For the text-containing cell, return its midpoint in [x, y] coordinate format. 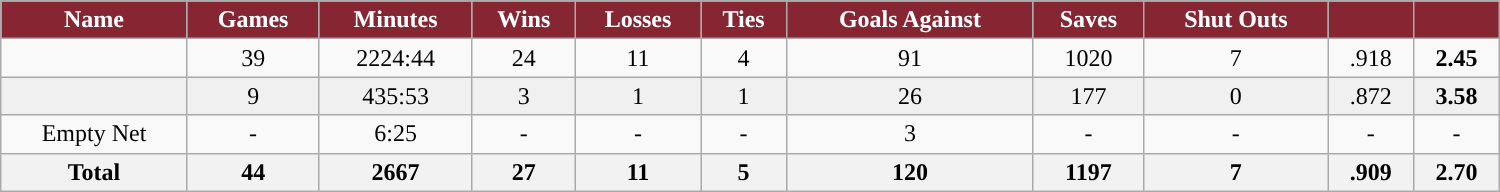
Losses [638, 20]
26 [910, 96]
3.58 [1457, 96]
2.45 [1457, 58]
6:25 [396, 134]
5 [744, 172]
2667 [396, 172]
Shut Outs [1236, 20]
Wins [524, 20]
4 [744, 58]
.918 [1371, 58]
Ties [744, 20]
0 [1236, 96]
Name [94, 20]
1020 [1088, 58]
2224:44 [396, 58]
177 [1088, 96]
Saves [1088, 20]
Goals Against [910, 20]
27 [524, 172]
.909 [1371, 172]
9 [253, 96]
Minutes [396, 20]
2.70 [1457, 172]
435:53 [396, 96]
Games [253, 20]
120 [910, 172]
24 [524, 58]
44 [253, 172]
39 [253, 58]
Empty Net [94, 134]
Total [94, 172]
1197 [1088, 172]
91 [910, 58]
.872 [1371, 96]
